Search for the cell housing the specified text and yield its (X, Y) center coordinate. 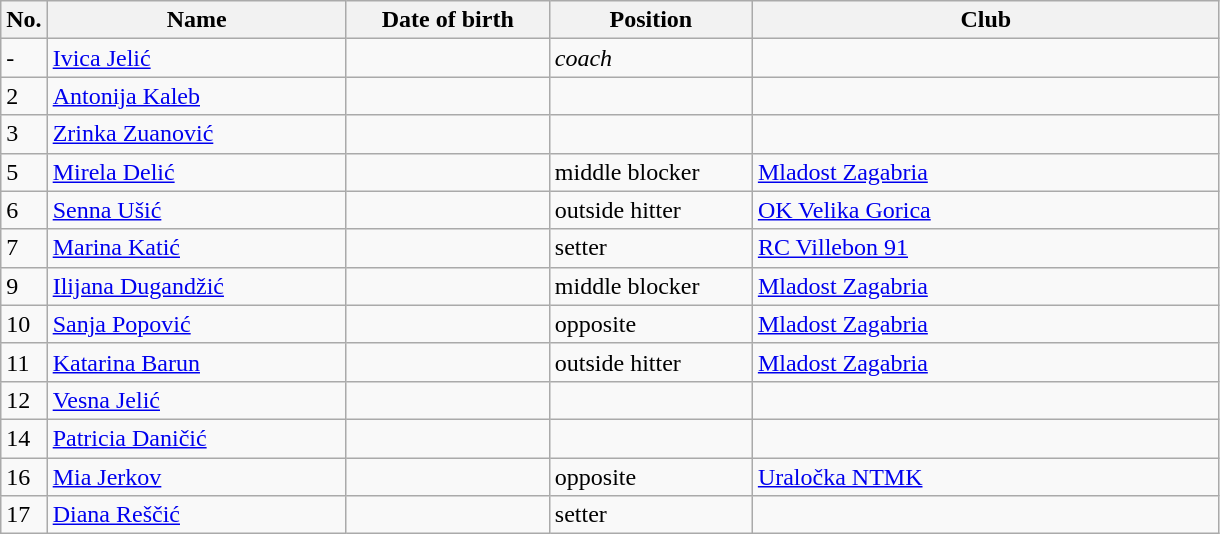
OK Velika Gorica (986, 210)
Sanja Popović (196, 324)
14 (24, 438)
7 (24, 248)
Patricia Daničić (196, 438)
Mia Jerkov (196, 477)
Club (986, 20)
Antonija Kaleb (196, 96)
No. (24, 20)
Marina Katić (196, 248)
9 (24, 286)
Date of birth (448, 20)
Mirela Delić (196, 172)
Name (196, 20)
Zrinka Zuanović (196, 134)
Uraločka NTMK (986, 477)
- (24, 58)
11 (24, 362)
Vesna Jelić (196, 400)
3 (24, 134)
2 (24, 96)
16 (24, 477)
Katarina Barun (196, 362)
5 (24, 172)
10 (24, 324)
Diana Reščić (196, 515)
Ilijana Dugandžić (196, 286)
Senna Ušić (196, 210)
Position (650, 20)
6 (24, 210)
12 (24, 400)
Ivica Jelić (196, 58)
coach (650, 58)
RC Villebon 91 (986, 248)
17 (24, 515)
